Search for the cell housing the specified text and yield its (X, Y) center coordinate. 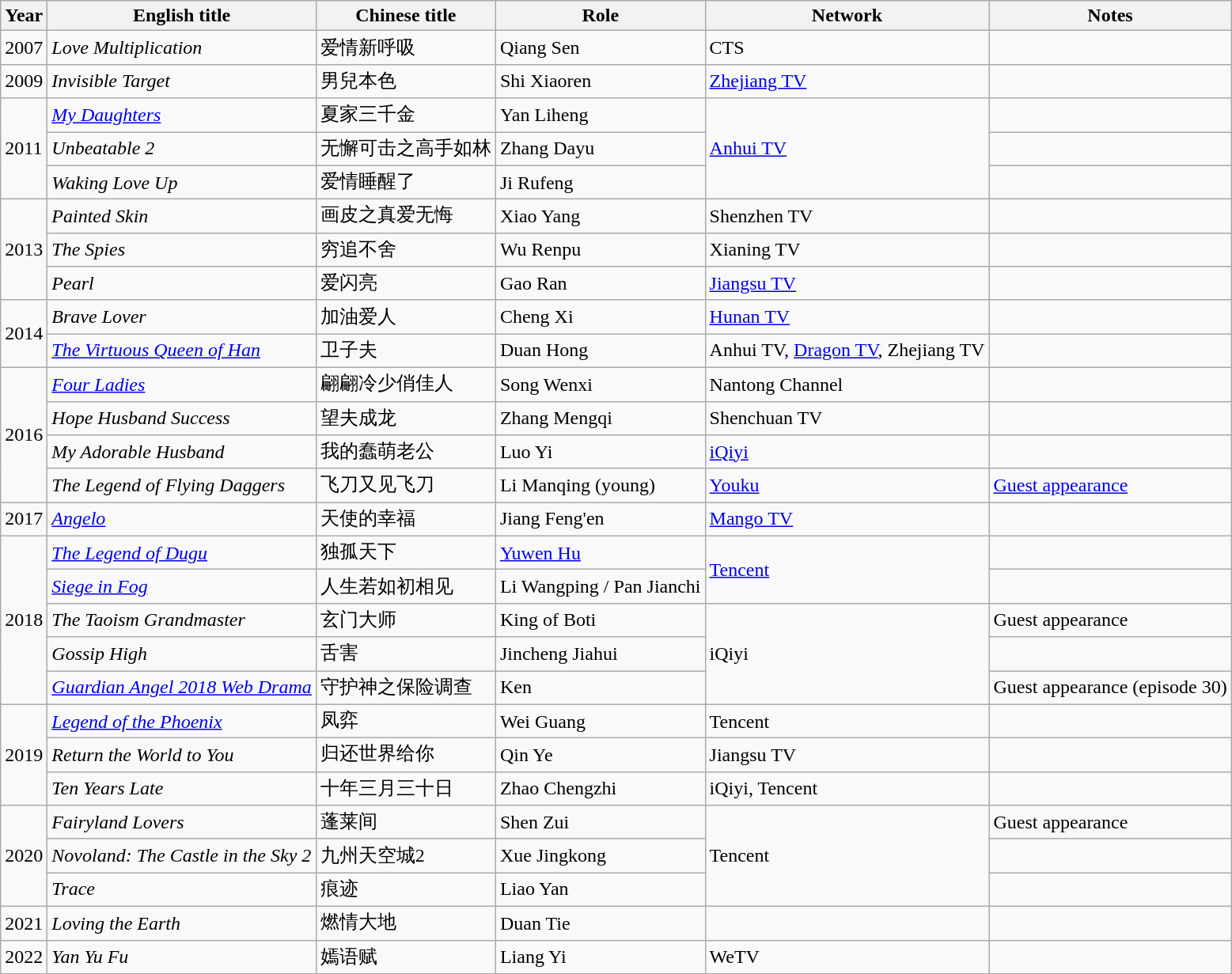
Shenchuan TV (847, 418)
Gao Ran (600, 283)
飞刀又见飞刀 (405, 486)
Hope Husband Success (182, 418)
Liao Yan (600, 889)
Painted Skin (182, 217)
2014 (24, 334)
Li Wangping / Pan Jianchi (600, 587)
Hunan TV (847, 316)
2019 (24, 755)
痕迹 (405, 889)
十年三月三十日 (405, 788)
Ten Years Late (182, 788)
Siege in Fog (182, 587)
2009 (24, 81)
Gossip High (182, 654)
WeTV (847, 957)
2011 (24, 149)
The Legend of Dugu (182, 552)
爱情睡醒了 (405, 182)
2020 (24, 856)
Duan Hong (600, 351)
2017 (24, 519)
Anhui TV, Dragon TV, Zhejiang TV (847, 351)
2021 (24, 923)
Luo Yi (600, 453)
Nantong Channel (847, 385)
Novoland: The Castle in the Sky 2 (182, 856)
Brave Lover (182, 316)
Xiao Yang (600, 217)
The Taoism Grandmaster (182, 620)
归还世界给你 (405, 755)
Xianing TV (847, 250)
Angelo (182, 519)
Zhang Dayu (600, 149)
Wei Guang (600, 722)
King of Boti (600, 620)
Year (24, 16)
Duan Tie (600, 923)
Cheng Xi (600, 316)
Liang Yi (600, 957)
Qiang Sen (600, 47)
English title (182, 16)
2013 (24, 250)
2018 (24, 620)
Song Wenxi (600, 385)
Four Ladies (182, 385)
加油爱人 (405, 316)
穷追不舍 (405, 250)
The Legend of Flying Daggers (182, 486)
Yan Yu Fu (182, 957)
Role (600, 16)
爱闪亮 (405, 283)
2007 (24, 47)
Zhejiang TV (847, 81)
2022 (24, 957)
Return the World to You (182, 755)
2016 (24, 434)
Trace (182, 889)
Ji Rufeng (600, 182)
嫣语赋 (405, 957)
卫子夫 (405, 351)
Guest appearance (episode 30) (1110, 688)
My Daughters (182, 116)
CTS (847, 47)
Pearl (182, 283)
Network (847, 16)
Yuwen Hu (600, 552)
守护神之保险调查 (405, 688)
Zhao Chengzhi (600, 788)
Jincheng Jiahui (600, 654)
凤弈 (405, 722)
画皮之真爱无悔 (405, 217)
Ken (600, 688)
Yan Liheng (600, 116)
望夫成龙 (405, 418)
Notes (1110, 16)
Invisible Target (182, 81)
Chinese title (405, 16)
Anhui TV (847, 149)
Love Multiplication (182, 47)
Li Manqing (young) (600, 486)
Qin Ye (600, 755)
独孤天下 (405, 552)
Guardian Angel 2018 Web Drama (182, 688)
Legend of the Phoenix (182, 722)
舌害 (405, 654)
Zhang Mengqi (600, 418)
无懈可击之高手如林 (405, 149)
爱情新呼吸 (405, 47)
iQiyi, Tencent (847, 788)
Waking Love Up (182, 182)
人生若如初相见 (405, 587)
我的蠢萌老公 (405, 453)
The Spies (182, 250)
蓬莱间 (405, 823)
My Adorable Husband (182, 453)
九州天空城2 (405, 856)
男兒本色 (405, 81)
Loving the Earth (182, 923)
天使的幸福 (405, 519)
Jiang Feng'en (600, 519)
Fairyland Lovers (182, 823)
燃情大地 (405, 923)
玄门大师 (405, 620)
夏家三千金 (405, 116)
Shi Xiaoren (600, 81)
Xue Jingkong (600, 856)
Mango TV (847, 519)
Shenzhen TV (847, 217)
Youku (847, 486)
The Virtuous Queen of Han (182, 351)
Wu Renpu (600, 250)
Shen Zui (600, 823)
Unbeatable 2 (182, 149)
翩翩冷少俏佳人 (405, 385)
